Output the (X, Y) coordinate of the center of the cell containing the given text.  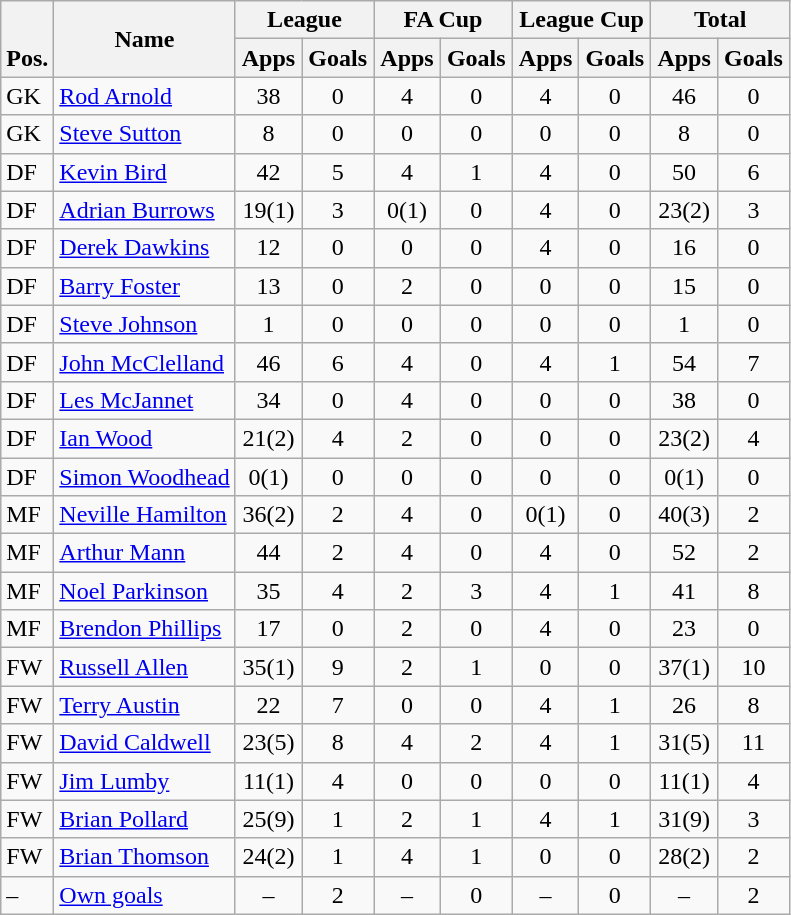
Les McJannet (144, 400)
34 (268, 400)
Russell Allen (144, 667)
Name (144, 39)
25(9) (268, 819)
23(5) (268, 743)
41 (684, 591)
26 (684, 705)
Simon Woodhead (144, 477)
21(2) (268, 438)
Brian Thomson (144, 857)
David Caldwell (144, 743)
19(1) (268, 210)
36(2) (268, 515)
Neville Hamilton (144, 515)
23 (684, 629)
22 (268, 705)
42 (268, 172)
35(1) (268, 667)
Derek Dawkins (144, 248)
11 (753, 743)
Arthur Mann (144, 553)
31(9) (684, 819)
Terry Austin (144, 705)
5 (338, 172)
13 (268, 286)
17 (268, 629)
9 (338, 667)
24(2) (268, 857)
15 (684, 286)
Brendon Phillips (144, 629)
Noel Parkinson (144, 591)
Kevin Bird (144, 172)
Steve Sutton (144, 134)
28(2) (684, 857)
FA Cup (444, 20)
Ian Wood (144, 438)
44 (268, 553)
50 (684, 172)
Adrian Burrows (144, 210)
Pos. (28, 39)
16 (684, 248)
Jim Lumby (144, 781)
52 (684, 553)
10 (753, 667)
Own goals (144, 895)
Rod Arnold (144, 96)
Total (720, 20)
League (304, 20)
Brian Pollard (144, 819)
35 (268, 591)
John McClelland (144, 362)
Steve Johnson (144, 324)
League Cup (582, 20)
54 (684, 362)
12 (268, 248)
40(3) (684, 515)
31(5) (684, 743)
Barry Foster (144, 286)
37(1) (684, 667)
